Return the [X, Y] coordinate for the center point of the cell that contains the specified text.  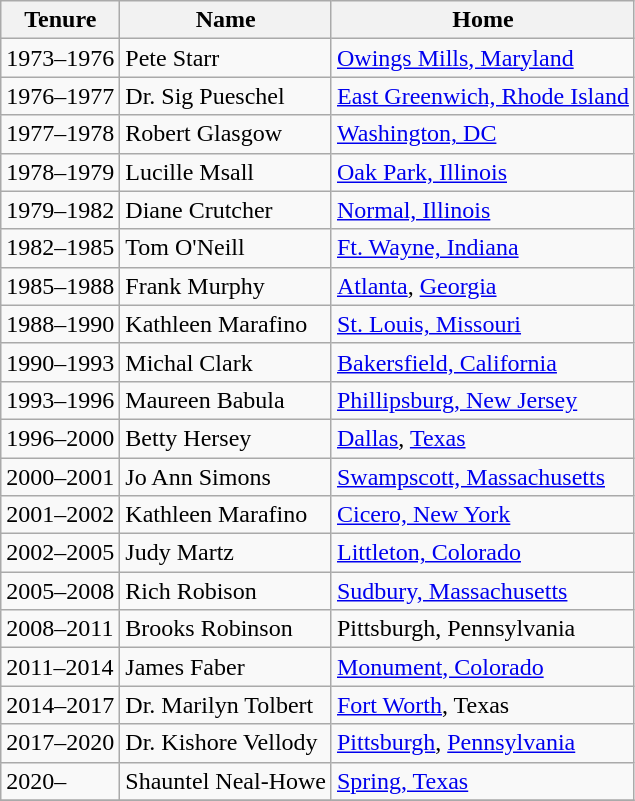
1977–1978 [60, 134]
Name [226, 20]
East Greenwich, Rhode Island [482, 96]
2001–2002 [60, 515]
1996–2000 [60, 438]
Shauntel Neal-Howe [226, 781]
1993–1996 [60, 400]
1978–1979 [60, 172]
Tenure [60, 20]
Bakersfield, California [482, 362]
Littleton, Colorado [482, 553]
1973–1976 [60, 58]
1988–1990 [60, 324]
Jo Ann Simons [226, 477]
Lucille Msall [226, 172]
2002–2005 [60, 553]
Rich Robison [226, 591]
Dr. Marilyn Tolbert [226, 705]
Home [482, 20]
Monument, Colorado [482, 667]
Dr. Kishore Vellody [226, 743]
Owings Mills, Maryland [482, 58]
1979–1982 [60, 210]
2005–2008 [60, 591]
Michal Clark [226, 362]
Atlanta, Georgia [482, 286]
St. Louis, Missouri [482, 324]
Maureen Babula [226, 400]
Brooks Robinson [226, 629]
Robert Glasgow [226, 134]
Frank Murphy [226, 286]
Pete Starr [226, 58]
2000–2001 [60, 477]
Sudbury, Massachusetts [482, 591]
Diane Crutcher [226, 210]
Swampscott, Massachusetts [482, 477]
Dallas, Texas [482, 438]
Phillipsburg, New Jersey [482, 400]
Betty Hersey [226, 438]
Ft. Wayne, Indiana [482, 248]
2017–2020 [60, 743]
1976–1977 [60, 96]
Spring, Texas [482, 781]
2014–2017 [60, 705]
James Faber [226, 667]
Oak Park, Illinois [482, 172]
Normal, Illinois [482, 210]
1985–1988 [60, 286]
Dr. Sig Pueschel [226, 96]
2011–2014 [60, 667]
2008–2011 [60, 629]
Cicero, New York [482, 515]
Washington, DC [482, 134]
1990–1993 [60, 362]
Fort Worth, Texas [482, 705]
Tom O'Neill [226, 248]
Judy Martz [226, 553]
1982–1985 [60, 248]
2020– [60, 781]
